Find where the given text appears and provide that cell's center as [x, y] coordinate. 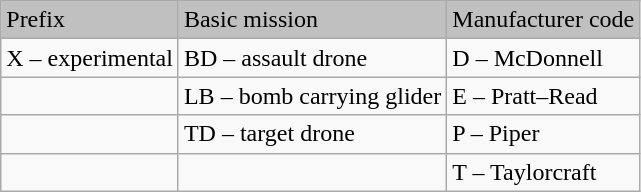
BD – assault drone [312, 58]
Manufacturer code [544, 20]
Prefix [90, 20]
TD – target drone [312, 134]
P – Piper [544, 134]
T – Taylorcraft [544, 172]
D – McDonnell [544, 58]
LB – bomb carrying glider [312, 96]
E – Pratt–Read [544, 96]
X – experimental [90, 58]
Basic mission [312, 20]
